Extract the (x, y) coordinate from the center of the cell holding the provided text.  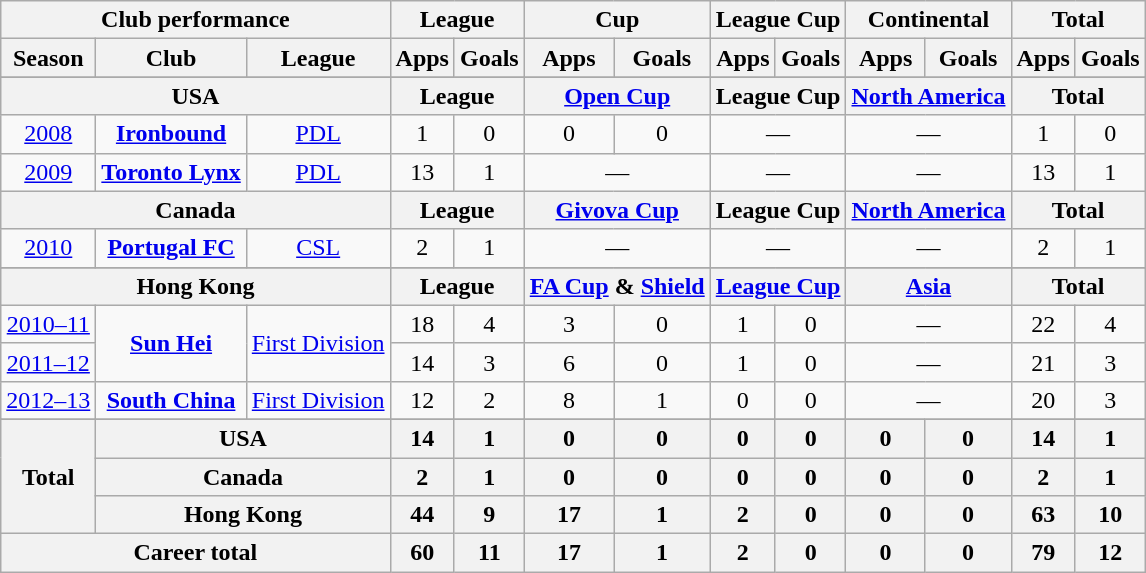
Cup (617, 20)
79 (1043, 553)
2009 (48, 172)
2012–13 (48, 400)
21 (1043, 362)
22 (1043, 324)
2010–11 (48, 324)
Portugal FC (171, 248)
2008 (48, 134)
Sun Hei (171, 343)
Continental (928, 20)
Club performance (196, 20)
6 (568, 362)
Givova Cup (617, 210)
Ironbound (171, 134)
10 (1110, 515)
11 (489, 553)
South China (171, 400)
2011–12 (48, 362)
Career total (196, 553)
60 (422, 553)
8 (568, 400)
Open Cup (617, 96)
2010 (48, 248)
Club (171, 58)
63 (1043, 515)
CSL (318, 248)
20 (1043, 400)
FA Cup & Shield (617, 286)
Season (48, 58)
Asia (928, 286)
9 (489, 515)
Toronto Lynx (171, 172)
44 (422, 515)
18 (422, 324)
